Return the (x, y) coordinate for the center point of the cell that contains the specified text.  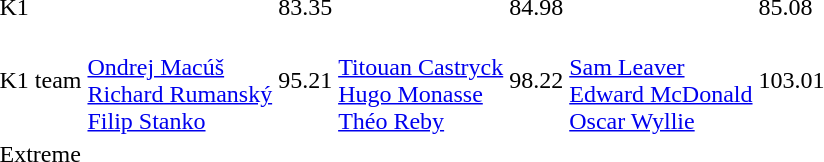
Titouan CastryckHugo MonasseThéo Reby (421, 80)
98.22 (536, 80)
Sam LeaverEdward McDonaldOscar Wyllie (661, 80)
95.21 (306, 80)
Ondrej MacúšRichard RumanskýFilip Stanko (180, 80)
